Capture the cell that displays the provided text and extract its (X, Y) central coordinate. 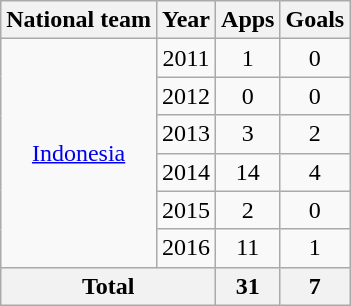
2016 (186, 248)
3 (248, 134)
Goals (315, 20)
Total (108, 286)
Indonesia (79, 153)
National team (79, 20)
2011 (186, 58)
11 (248, 248)
4 (315, 172)
7 (315, 286)
31 (248, 286)
Year (186, 20)
2012 (186, 96)
2014 (186, 172)
2015 (186, 210)
14 (248, 172)
Apps (248, 20)
2013 (186, 134)
